Identify which cell holds the provided text, then report its [x, y] central coordinate. 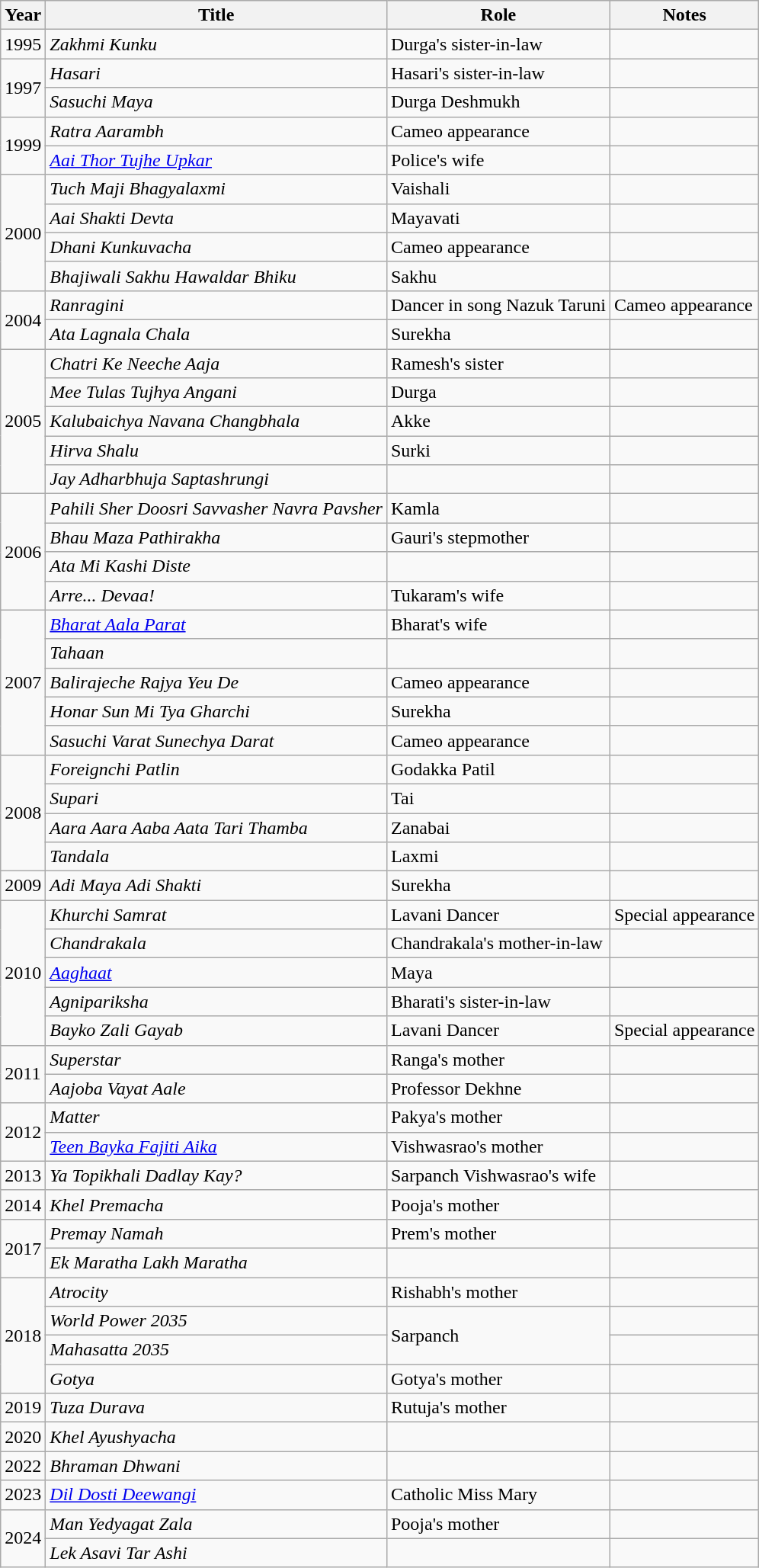
Pahili Sher Doosri Savvasher Navra Pavsher [216, 508]
Role [498, 15]
Rishabh's mother [498, 1292]
Prem's mother [498, 1233]
Tukaram's wife [498, 595]
Hasari [216, 73]
Aai Thor Tujhe Upkar [216, 160]
Chandrakala [216, 944]
1995 [23, 44]
Aara Aara Aaba Aata Tari Thamba [216, 827]
2008 [23, 813]
Dil Dosti Deewangi [216, 1495]
Gotya's mother [498, 1379]
Pakya's mother [498, 1117]
Bayko Zali Gayab [216, 1031]
2017 [23, 1248]
Vishwasrao's mother [498, 1146]
Ata Lagnala Chala [216, 334]
Foreignchi Patlin [216, 769]
Ya Topikhali Dadlay Kay? [216, 1175]
2011 [23, 1074]
Zakhmi Kunku [216, 44]
Atrocity [216, 1292]
2023 [23, 1495]
2018 [23, 1336]
2013 [23, 1175]
Sasuchi Maya [216, 102]
Bhau Maza Pathirakha [216, 537]
Sasuchi Varat Sunechya Darat [216, 740]
1999 [23, 146]
Gauri's stepmother [498, 537]
Bhajiwali Sakhu Hawaldar Bhiku [216, 276]
Chatri Ke Neeche Aaja [216, 364]
Aajoba Vayat Aale [216, 1089]
Police's wife [498, 160]
Notes [684, 15]
2020 [23, 1437]
Rutuja's mother [498, 1408]
Man Yedyagat Zala [216, 1524]
Durga Deshmukh [498, 102]
World Power 2035 [216, 1321]
2006 [23, 552]
Ranragini [216, 305]
Kamla [498, 508]
Lek Asavi Tar Ashi [216, 1553]
Dhani Kunkuvacha [216, 247]
Honar Sun Mi Tya Gharchi [216, 711]
Bharat Aala Parat [216, 624]
Vaishali [498, 189]
Zanabai [498, 827]
Hasari's sister-in-law [498, 73]
2022 [23, 1466]
Tuch Maji Bhagyalaxmi [216, 189]
Professor Dekhne [498, 1089]
Aaghaat [216, 973]
Tandala [216, 857]
Maya [498, 973]
Ratra Aarambh [216, 131]
2004 [23, 319]
Sakhu [498, 276]
Ramesh's sister [498, 364]
Bharat's wife [498, 624]
Mayavati [498, 218]
Sarpanch Vishwasrao's wife [498, 1175]
Khel Ayushyacha [216, 1437]
2014 [23, 1204]
Surki [498, 451]
Hirva Shalu [216, 451]
Tai [498, 798]
2009 [23, 886]
Laxmi [498, 857]
Durga [498, 393]
Dancer in song Nazuk Taruni [498, 305]
Chandrakala's mother-in-law [498, 944]
2010 [23, 973]
Matter [216, 1117]
Gotya [216, 1379]
Kalubaichya Navana Changbhala [216, 422]
Bharati's sister-in-law [498, 1002]
Year [23, 15]
Bhraman Dhwani [216, 1466]
Ek Maratha Lakh Maratha [216, 1262]
Sarpanch [498, 1336]
Godakka Patil [498, 769]
Balirajeche Rajya Yeu De [216, 682]
Durga's sister-in-law [498, 44]
Superstar [216, 1060]
2019 [23, 1408]
Ranga's mother [498, 1060]
Mahasatta 2035 [216, 1350]
2007 [23, 682]
2024 [23, 1538]
Catholic Miss Mary [498, 1495]
2000 [23, 232]
Premay Namah [216, 1233]
Adi Maya Adi Shakti [216, 886]
1997 [23, 88]
Ata Mi Kashi Diste [216, 566]
Agnipariksha [216, 1002]
Mee Tulas Tujhya Angani [216, 393]
Tuza Durava [216, 1408]
Tahaan [216, 653]
Teen Bayka Fajiti Aika [216, 1146]
Khel Premacha [216, 1204]
Aai Shakti Devta [216, 218]
Akke [498, 422]
Title [216, 15]
Arre... Devaa! [216, 595]
Supari [216, 798]
Khurchi Samrat [216, 915]
2005 [23, 422]
Jay Adharbhuja Saptashrungi [216, 479]
2012 [23, 1132]
